Identify which cell holds the provided text, then report its (x, y) central coordinate. 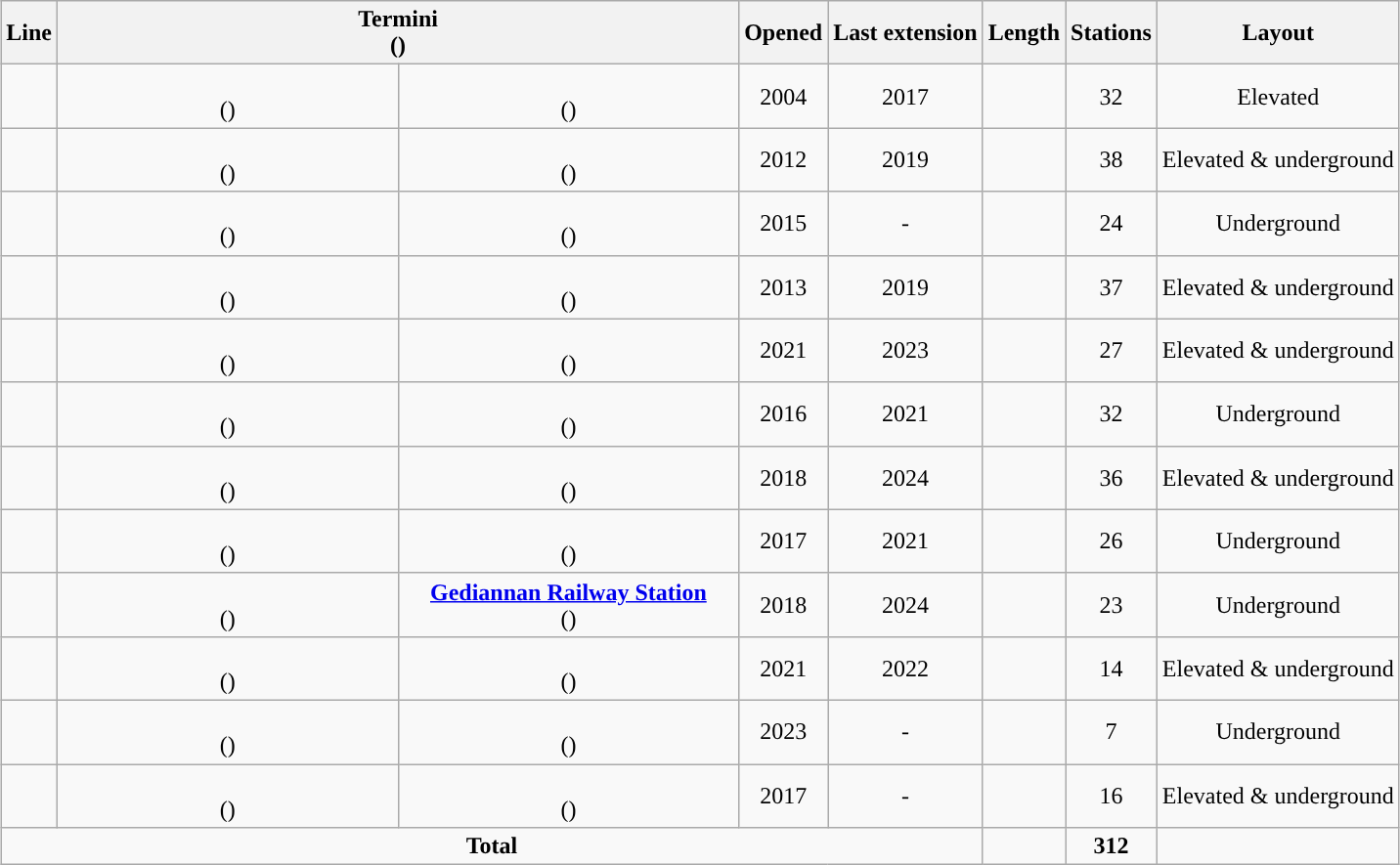
312 (1112, 846)
2012 (784, 160)
37 (1112, 287)
Opened (784, 33)
16 (1112, 796)
38 (1112, 160)
2022 (905, 669)
Last extension (905, 33)
Length (1024, 33)
23 (1112, 604)
24 (1112, 223)
Stations (1112, 33)
2013 (784, 287)
Layout (1278, 33)
2015 (784, 223)
36 (1112, 477)
2016 (784, 414)
2004 (784, 96)
Gediannan Railway Station() (569, 604)
Total (492, 846)
26 (1112, 541)
Line (29, 33)
27 (1112, 350)
Elevated (1278, 96)
14 (1112, 669)
7 (1112, 731)
Termini() (399, 33)
